Capture the cell that displays the provided text and extract its [x, y] central coordinate. 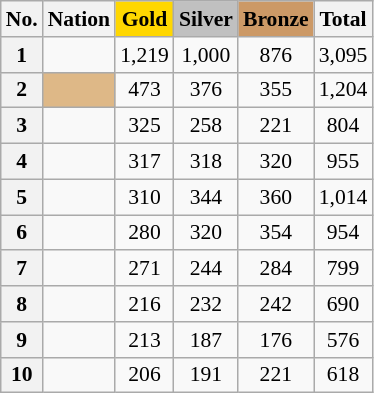
176 [276, 340]
310 [144, 197]
1,014 [344, 197]
Gold [144, 19]
244 [206, 269]
7 [22, 269]
690 [344, 304]
191 [206, 375]
2 [22, 90]
Nation [79, 19]
954 [344, 233]
206 [144, 375]
242 [276, 304]
Silver [206, 19]
6 [22, 233]
355 [276, 90]
317 [144, 162]
618 [344, 375]
354 [276, 233]
1,204 [344, 90]
955 [344, 162]
187 [206, 340]
5 [22, 197]
1 [22, 55]
360 [276, 197]
799 [344, 269]
576 [344, 340]
232 [206, 304]
213 [144, 340]
9 [22, 340]
284 [276, 269]
Bronze [276, 19]
318 [206, 162]
325 [144, 126]
216 [144, 304]
473 [144, 90]
3,095 [344, 55]
No. [22, 19]
376 [206, 90]
804 [344, 126]
280 [144, 233]
344 [206, 197]
3 [22, 126]
271 [144, 269]
8 [22, 304]
Total [344, 19]
4 [22, 162]
258 [206, 126]
10 [22, 375]
1,000 [206, 55]
1,219 [144, 55]
876 [276, 55]
